Provide the (X, Y) coordinate of the cell's center where the given text is located.  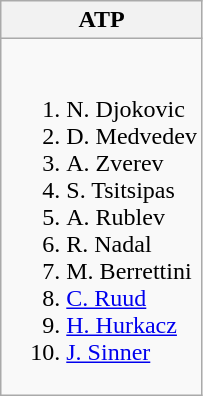
ATP (102, 20)
N. Djokovic D. Medvedev A. Zverev S. Tsitsipas A. Rublev R. Nadal M. Berrettini C. Ruud H. Hurkacz J. Sinner (102, 217)
